Detect which cell encompasses the target text, then output its [x, y] center coordinate. 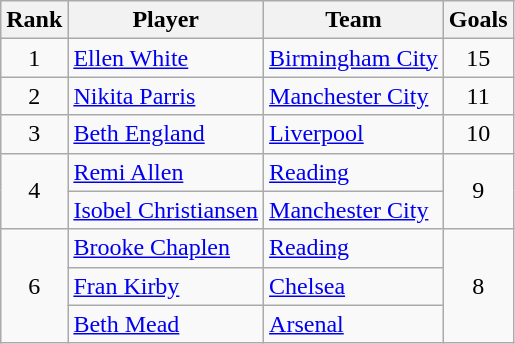
Brooke Chaplen [166, 248]
Nikita Parris [166, 96]
Birmingham City [354, 58]
Arsenal [354, 324]
4 [34, 191]
11 [478, 96]
Liverpool [354, 134]
Isobel Christiansen [166, 210]
Fran Kirby [166, 286]
6 [34, 286]
10 [478, 134]
2 [34, 96]
1 [34, 58]
Goals [478, 20]
Beth England [166, 134]
15 [478, 58]
3 [34, 134]
Chelsea [354, 286]
Remi Allen [166, 172]
Ellen White [166, 58]
8 [478, 286]
Rank [34, 20]
Player [166, 20]
9 [478, 191]
Team [354, 20]
Beth Mead [166, 324]
